Extract the (X, Y) coordinate from the center of the cell holding the provided text.  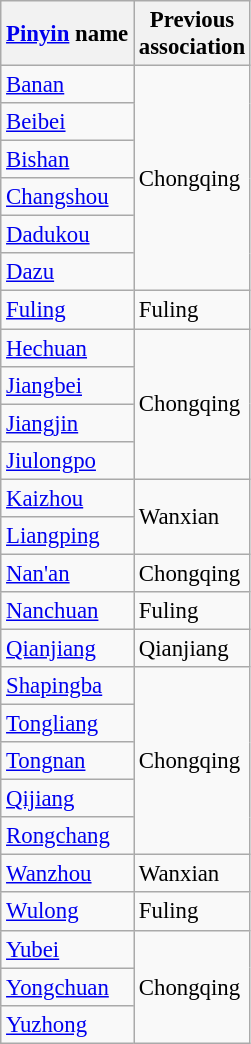
Jiangjin (68, 423)
Bishan (68, 160)
Nanchuan (68, 611)
Beibei (68, 122)
Previousassociation (192, 34)
Banan (68, 85)
Rongchang (68, 836)
Wulong (68, 912)
Changshou (68, 197)
Yubei (68, 949)
Kaizhou (68, 498)
Dadukou (68, 235)
Jiangbei (68, 385)
Yongchuan (68, 987)
Liangping (68, 536)
Tongliang (68, 724)
Hechuan (68, 348)
Pinyin name (68, 34)
Wanzhou (68, 874)
Yuzhong (68, 1024)
Tongnan (68, 761)
Dazu (68, 273)
Qijiang (68, 799)
Nan'an (68, 573)
Shapingba (68, 686)
Jiulongpo (68, 460)
